Provide the (x, y) coordinate of the cell's center where the given text is located.  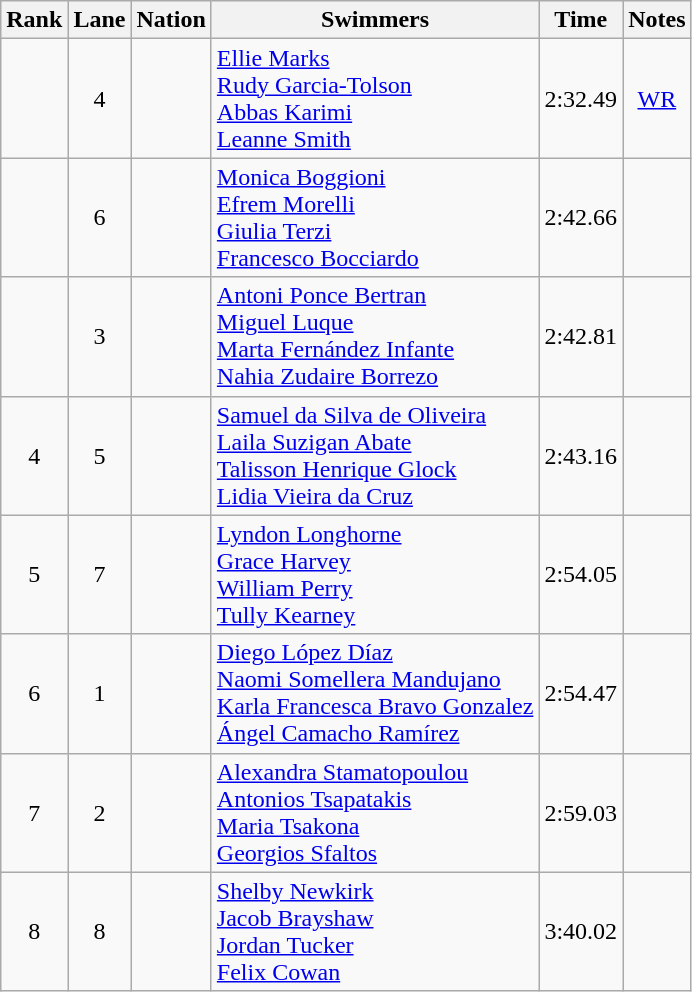
1 (100, 694)
2:43.16 (581, 456)
Samuel da Silva de OliveiraLaila Suzigan AbateTalisson Henrique GlockLidia Vieira da Cruz (375, 456)
Monica BoggioniEfrem MorelliGiulia TerziFrancesco Bocciardo (375, 218)
2:54.05 (581, 574)
Nation (171, 20)
2:42.66 (581, 218)
Lyndon LonghorneGrace HarveyWilliam PerryTully Kearney (375, 574)
2 (100, 812)
Notes (657, 20)
2:59.03 (581, 812)
Diego López DíazNaomi Somellera MandujanoKarla Francesca Bravo GonzalezÁngel Camacho Ramírez (375, 694)
Time (581, 20)
WR (657, 98)
Alexandra StamatopoulouAntonios TsapatakisMaria TsakonaGeorgios Sfaltos (375, 812)
2:54.47 (581, 694)
3:40.02 (581, 932)
Antoni Ponce BertranMiguel LuqueMarta Fernández InfanteNahia Zudaire Borrezo (375, 336)
3 (100, 336)
Shelby NewkirkJacob BrayshawJordan TuckerFelix Cowan (375, 932)
Lane (100, 20)
Rank (34, 20)
2:42.81 (581, 336)
Swimmers (375, 20)
2:32.49 (581, 98)
Ellie MarksRudy Garcia-TolsonAbbas KarimiLeanne Smith (375, 98)
